Determine the [X, Y] coordinate at the center of the cell enclosing the given text.  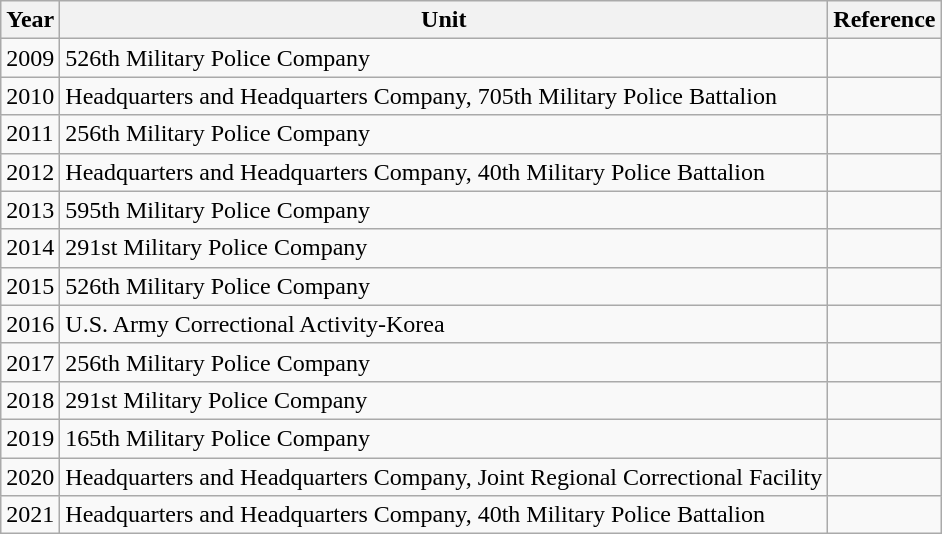
2021 [30, 515]
2010 [30, 96]
2020 [30, 477]
2019 [30, 438]
Year [30, 20]
595th Military Police Company [444, 210]
2013 [30, 210]
2014 [30, 248]
Reference [884, 20]
Headquarters and Headquarters Company, Joint Regional Correctional Facility [444, 477]
Unit [444, 20]
2018 [30, 400]
2012 [30, 172]
2016 [30, 324]
2017 [30, 362]
2015 [30, 286]
Headquarters and Headquarters Company, 705th Military Police Battalion [444, 96]
2009 [30, 58]
2011 [30, 134]
165th Military Police Company [444, 438]
U.S. Army Correctional Activity-Korea [444, 324]
